Find where the given text appears and provide that cell's center as (X, Y) coordinate. 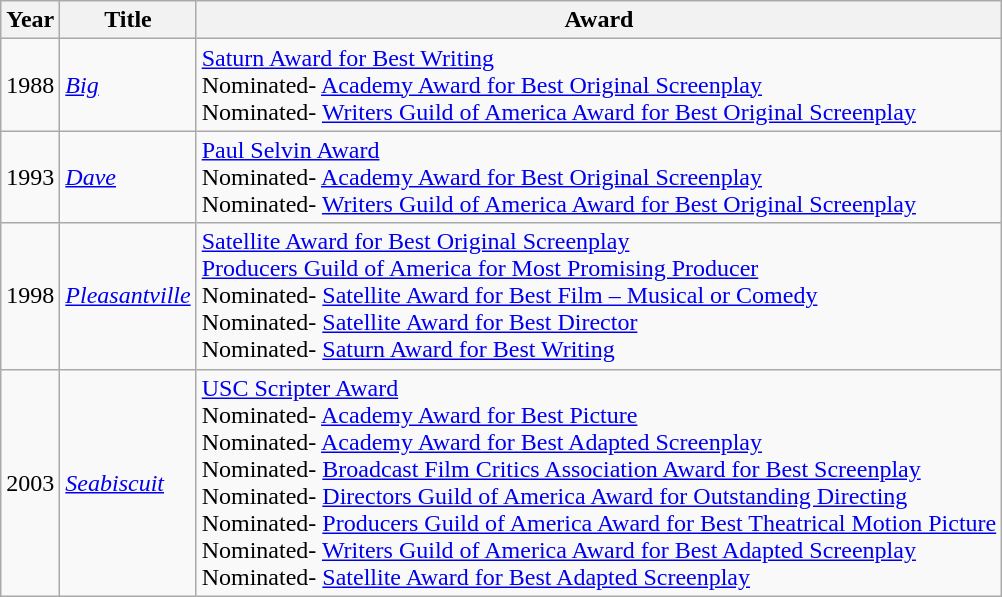
Award (599, 20)
Seabiscuit (128, 482)
Title (128, 20)
2003 (30, 482)
Paul Selvin AwardNominated- Academy Award for Best Original ScreenplayNominated- Writers Guild of America Award for Best Original Screenplay (599, 177)
Dave (128, 177)
Big (128, 85)
Pleasantville (128, 296)
1988 (30, 85)
1993 (30, 177)
1998 (30, 296)
Year (30, 20)
